Output the (X, Y) coordinate of the center of the cell containing the given text.  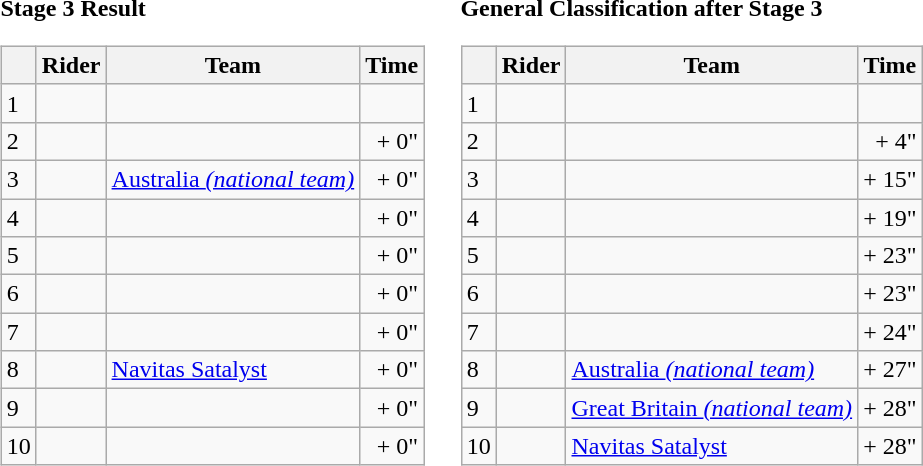
+ 19" (890, 217)
+ 15" (890, 179)
+ 24" (890, 332)
Great Britain (national team) (712, 408)
+ 4" (890, 141)
+ 27" (890, 370)
